Find where the given text appears and provide that cell's center as (x, y) coordinate. 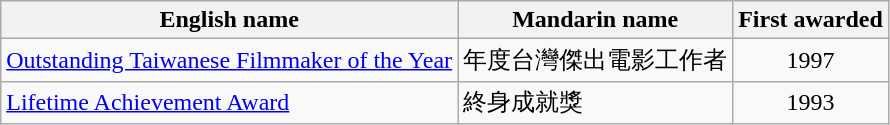
1997 (811, 60)
年度台灣傑出電影工作者 (596, 60)
Lifetime Achievement Award (230, 102)
English name (230, 20)
終身成就獎 (596, 102)
Mandarin name (596, 20)
1993 (811, 102)
Outstanding Taiwanese Filmmaker of the Year (230, 60)
First awarded (811, 20)
